For the text-containing cell, return its midpoint in (X, Y) coordinate format. 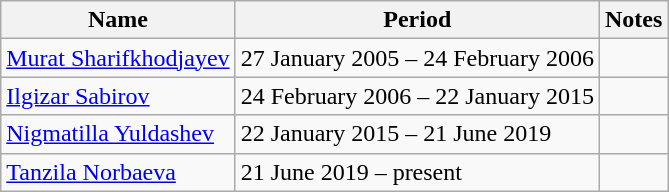
Murat Sharifkhodjayev (118, 58)
27 January 2005 – 24 February 2006 (417, 58)
Notes (633, 20)
Nigmatilla Yuldashev (118, 134)
22 January 2015 – 21 June 2019 (417, 134)
Name (118, 20)
24 February 2006 – 22 January 2015 (417, 96)
Tanzila Norbaeva (118, 172)
21 June 2019 – present (417, 172)
Period (417, 20)
Ilgizar Sabirov (118, 96)
